Identify which cell holds the provided text, then report its [X, Y] central coordinate. 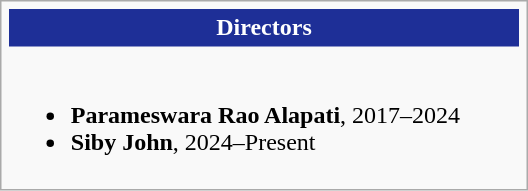
Parameswara Rao Alapati, 2017–2024Siby John, 2024–Present [264, 115]
Directors [264, 28]
